Locate the cell with the specified text and output its (X, Y) center coordinate. 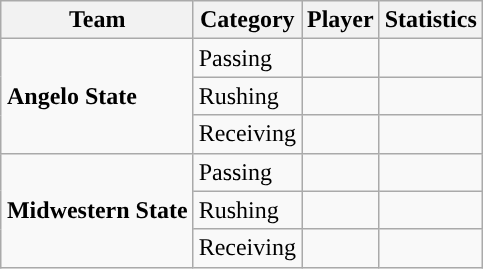
Team (97, 20)
Player (341, 20)
Angelo State (97, 96)
Midwestern State (97, 210)
Category (247, 20)
Statistics (430, 20)
